Identify which cell holds the provided text, then report its [x, y] central coordinate. 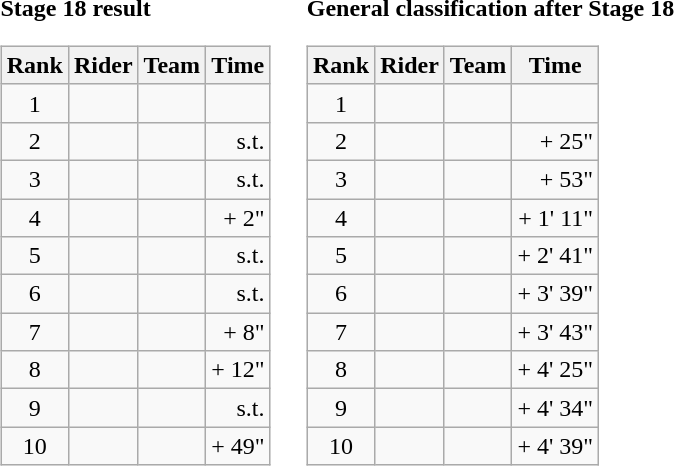
+ 1' 11" [556, 217]
+ 53" [556, 179]
+ 3' 39" [556, 294]
+ 4' 39" [556, 446]
+ 4' 25" [556, 370]
+ 8" [238, 332]
+ 12" [238, 370]
+ 3' 43" [556, 332]
+ 49" [238, 446]
+ 25" [556, 141]
+ 4' 34" [556, 408]
+ 2' 41" [556, 256]
+ 2" [238, 217]
